Identify which cell holds the provided text, then report its (X, Y) central coordinate. 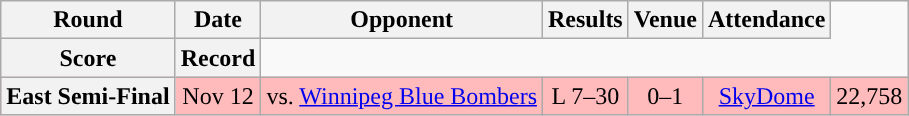
East Semi-Final (88, 96)
0–1 (665, 96)
vs. Winnipeg Blue Bombers (402, 96)
L 7–30 (586, 96)
22,758 (870, 96)
Date (218, 20)
Score (88, 58)
Nov 12 (218, 96)
Results (586, 20)
SkyDome (766, 96)
Record (218, 58)
Attendance (766, 20)
Venue (665, 20)
Round (88, 20)
Opponent (402, 20)
